Detect which cell encompasses the target text, then output its [X, Y] center coordinate. 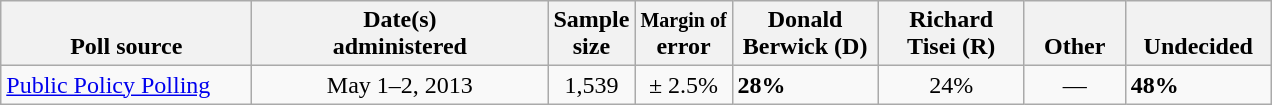
Margin oferror [684, 34]
± 2.5% [684, 85]
RichardTisei (R) [951, 34]
1,539 [592, 85]
48% [1198, 85]
Other [1074, 34]
Public Policy Polling [126, 85]
Date(s)administered [400, 34]
Samplesize [592, 34]
Undecided [1198, 34]
Poll source [126, 34]
May 1–2, 2013 [400, 85]
— [1074, 85]
28% [805, 85]
DonaldBerwick (D) [805, 34]
24% [951, 85]
